Scan for the cell matching the given text and deliver its (x, y) coordinate at center. 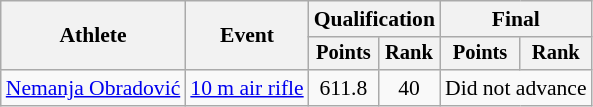
Nemanja Obradović (94, 88)
Final (516, 19)
10 m air rifle (246, 88)
Did not advance (516, 88)
Qualification (374, 19)
Athlete (94, 36)
40 (409, 88)
611.8 (344, 88)
Event (246, 36)
